Identify which cell holds the provided text, then report its (X, Y) central coordinate. 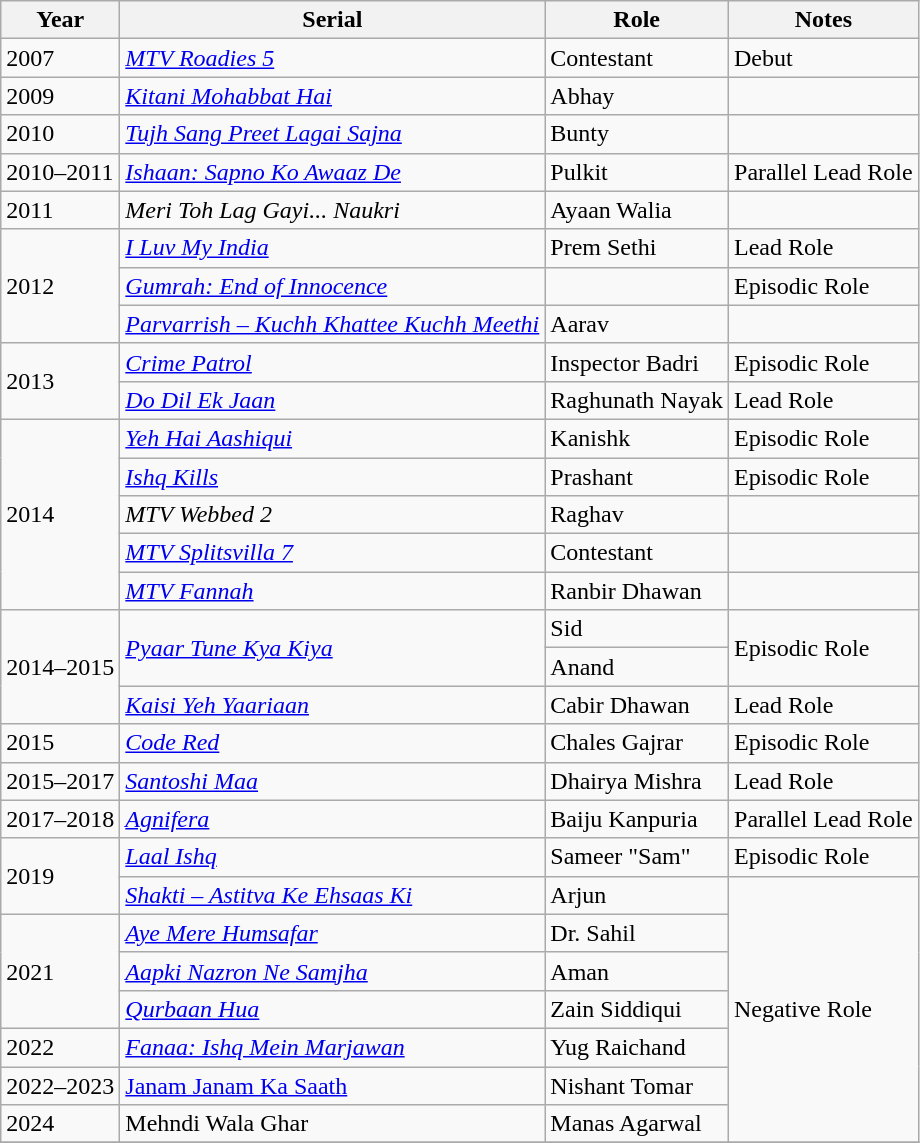
Gumrah: End of Innocence (332, 286)
Prashant (637, 477)
MTV Fannah (332, 591)
Pulkit (637, 172)
Year (60, 20)
Aarav (637, 324)
Qurbaan Hua (332, 1009)
Debut (824, 58)
2010–2011 (60, 172)
Yug Raichand (637, 1047)
Aapki Nazron Ne Samjha (332, 971)
Ishq Kills (332, 477)
2022–2023 (60, 1085)
Meri Toh Lag Gayi... Naukri (332, 210)
2014 (60, 514)
Kaisi Yeh Yaariaan (332, 705)
Sid (637, 629)
MTV Splitsvilla 7 (332, 553)
I Luv My India (332, 248)
Aman (637, 971)
Abhay (637, 96)
Crime Patrol (332, 362)
Do Dil Ek Jaan (332, 400)
2017–2018 (60, 819)
Negative Role (824, 1009)
2019 (60, 876)
Role (637, 20)
Code Red (332, 743)
MTV Roadies 5 (332, 58)
Mehndi Wala Ghar (332, 1124)
2015 (60, 743)
Sameer "Sam" (637, 857)
Laal Ishq (332, 857)
Chales Gajrar (637, 743)
Nishant Tomar (637, 1085)
Pyaar Tune Kya Kiya (332, 648)
Baiju Kanpuria (637, 819)
Arjun (637, 895)
Agnifera (332, 819)
Anand (637, 667)
Serial (332, 20)
Kanishk (637, 438)
2012 (60, 286)
2015–2017 (60, 781)
2009 (60, 96)
Parvarrish – Kuchh Khattee Kuchh Meethi (332, 324)
Ranbir Dhawan (637, 591)
2021 (60, 971)
Ishaan: Sapno Ko Awaaz De (332, 172)
2014–2015 (60, 667)
Fanaa: Ishq Mein Marjawan (332, 1047)
Dhairya Mishra (637, 781)
2024 (60, 1124)
MTV Webbed 2 (332, 515)
Manas Agarwal (637, 1124)
Raghunath Nayak (637, 400)
Inspector Badri (637, 362)
Dr. Sahil (637, 933)
2007 (60, 58)
Zain Siddiqui (637, 1009)
Aye Mere Humsafar (332, 933)
2010 (60, 134)
Yeh Hai Aashiqui (332, 438)
Santoshi Maa (332, 781)
Raghav (637, 515)
2011 (60, 210)
Notes (824, 20)
Prem Sethi (637, 248)
2022 (60, 1047)
Ayaan Walia (637, 210)
Bunty (637, 134)
Kitani Mohabbat Hai (332, 96)
Tujh Sang Preet Lagai Sajna (332, 134)
Janam Janam Ka Saath (332, 1085)
Cabir Dhawan (637, 705)
Shakti – Astitva Ke Ehsaas Ki (332, 895)
2013 (60, 381)
